Pinpoint the cell where the given text exists, returning its [X, Y] midpoint coordinate. 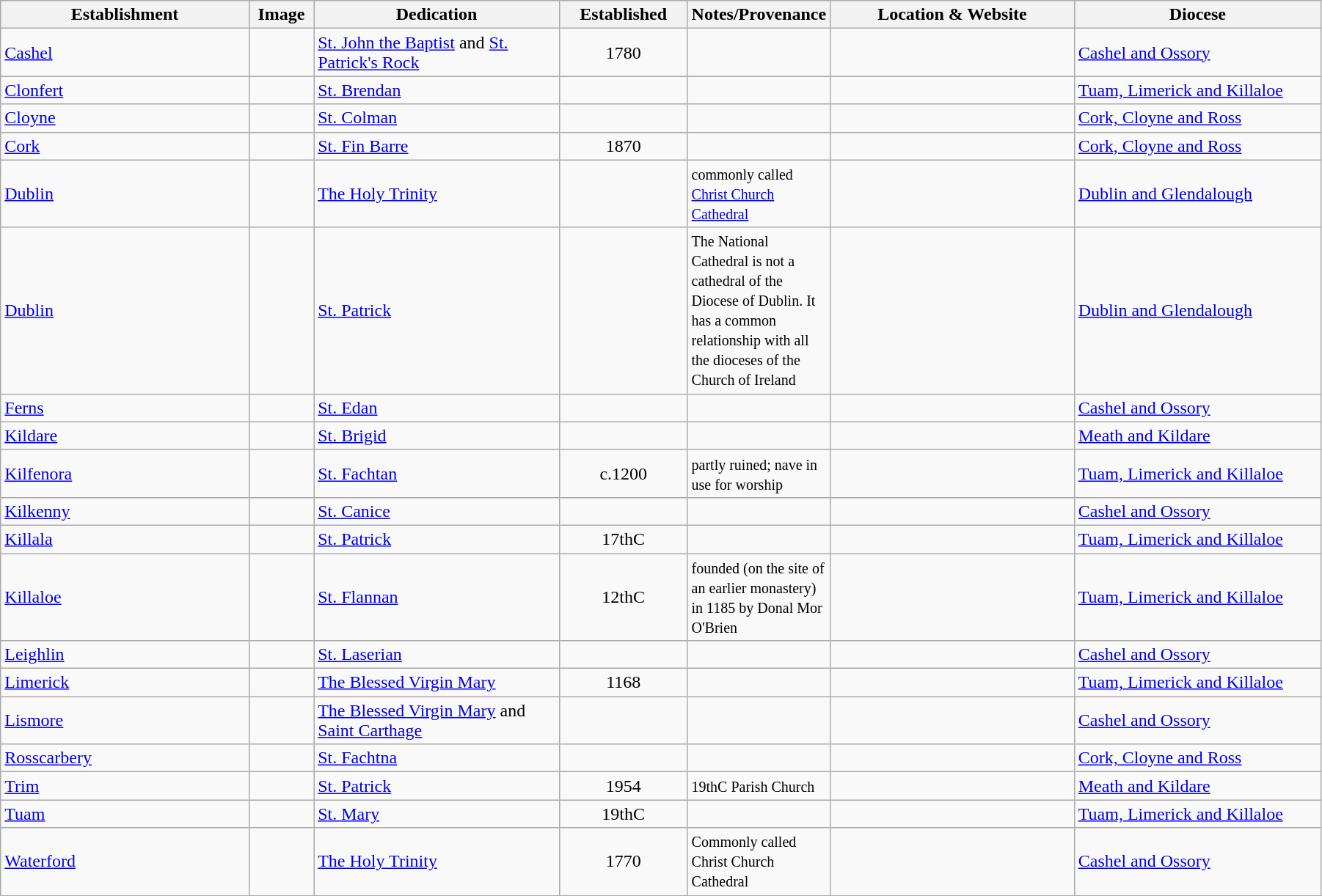
Cashel [125, 53]
The National Cathedral is not a cathedral of the Diocese of Dublin. It has a common relationship with all the dioceses of the Church of Ireland [759, 311]
c.1200 [624, 474]
1870 [624, 146]
The Blessed Virgin Mary and Saint Carthage [437, 720]
Image [281, 15]
Notes/Provenance [759, 15]
St. Fin Barre [437, 146]
Rosscarbery [125, 758]
Tuam [125, 814]
commonly called Christ Church Cathedral [759, 194]
St. Mary [437, 814]
Location & Website [952, 15]
1954 [624, 786]
Established [624, 15]
1168 [624, 683]
Diocese [1197, 15]
12thC [624, 597]
St. Brendan [437, 90]
Establishment [125, 15]
Kilfenora [125, 474]
St. Fachtan [437, 474]
1780 [624, 53]
St. John the Baptist and St. Patrick's Rock [437, 53]
Killala [125, 539]
St. Edan [437, 408]
St. Canice [437, 511]
Leighlin [125, 655]
St. Colman [437, 118]
Clonfert [125, 90]
Dedication [437, 15]
Cloyne [125, 118]
St. Flannan [437, 597]
17thC [624, 539]
The Blessed Virgin Mary [437, 683]
Cork [125, 146]
Commonly called Christ Church Cathedral [759, 862]
St. Brigid [437, 436]
1770 [624, 862]
19thC Parish Church [759, 786]
St. Laserian [437, 655]
Limerick [125, 683]
St. Fachtna [437, 758]
Killaloe [125, 597]
founded (on the site of an earlier monastery) in 1185 by Donal Mor O'Brien [759, 597]
partly ruined; nave in use for worship [759, 474]
Kildare [125, 436]
Ferns [125, 408]
Kilkenny [125, 511]
Trim [125, 786]
19thC [624, 814]
Waterford [125, 862]
Lismore [125, 720]
